Detect which cell encompasses the target text, then output its (X, Y) center coordinate. 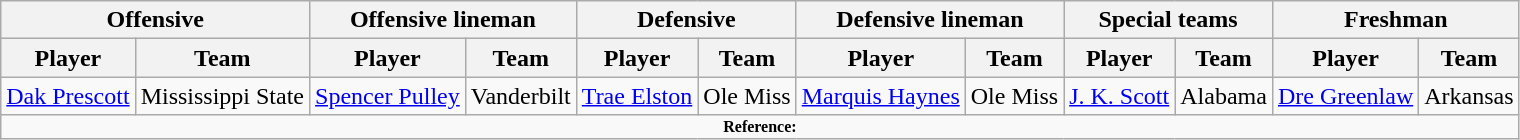
Arkansas (1469, 96)
Marquis Haynes (880, 96)
Dre Greenlaw (1345, 96)
Dak Prescott (68, 96)
Alabama (1224, 96)
Defensive lineman (930, 20)
Mississippi State (222, 96)
Defensive (686, 20)
Offensive (156, 20)
Offensive lineman (444, 20)
Special teams (1168, 20)
Freshman (1396, 20)
Reference: (760, 127)
J. K. Scott (1120, 96)
Trae Elston (637, 96)
Spencer Pulley (388, 96)
Vanderbilt (520, 96)
